Output the (x, y) coordinate of the center of the cell containing the given text.  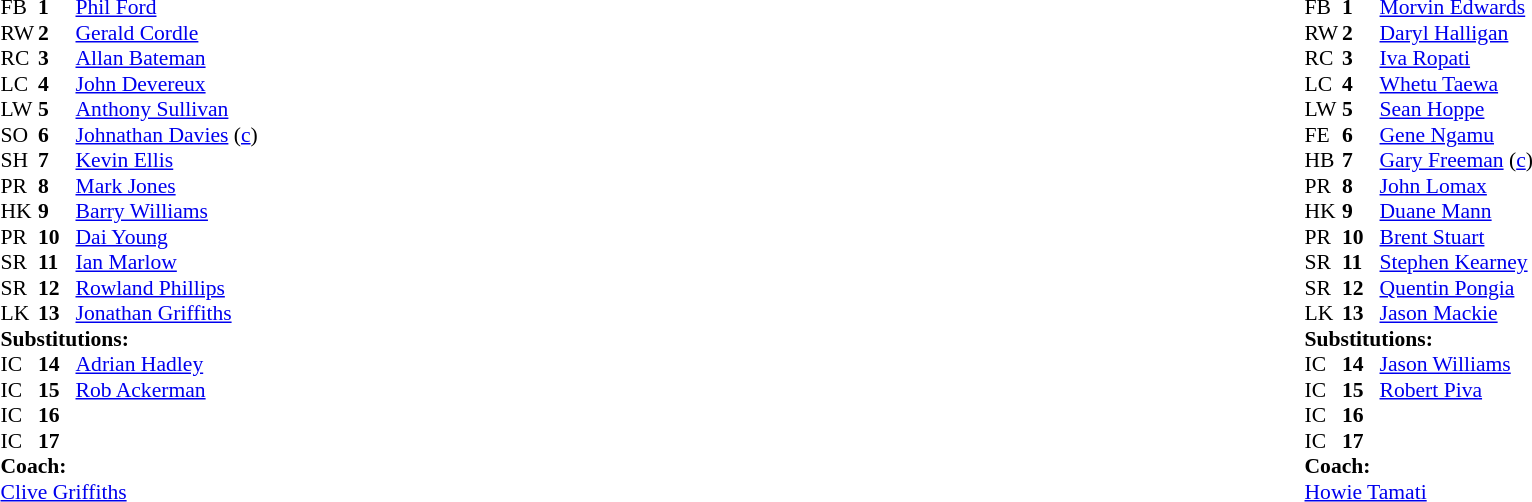
Adrian Hadley (167, 365)
Substitutions: (128, 339)
Rowland Phillips (167, 288)
SO (19, 135)
Johnathan Davies (c) (167, 135)
Jonathan Griffiths (167, 313)
SH (19, 161)
Rob Ackerman (167, 390)
Coach: (128, 467)
HB (1324, 161)
Dai Young (167, 237)
John Devereux (167, 84)
Anthony Sullivan (167, 109)
Gerald Cordle (167, 33)
Ian Marlow (167, 263)
Mark Jones (167, 186)
FE (1324, 135)
Kevin Ellis (167, 161)
Allan Bateman (167, 59)
Barry Williams (167, 211)
